Identify which cell holds the provided text, then report its (x, y) central coordinate. 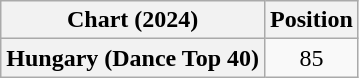
85 (312, 58)
Position (312, 20)
Chart (2024) (133, 20)
Hungary (Dance Top 40) (133, 58)
